Locate the cell with the specified text and output its [x, y] center coordinate. 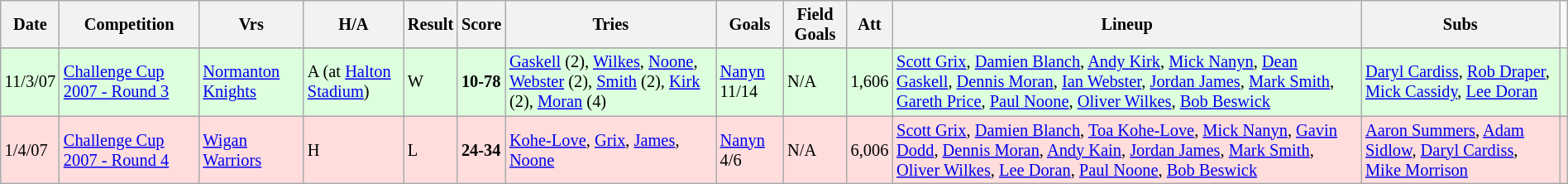
Att [870, 24]
Challenge Cup 2007 - Round 4 [129, 150]
Result [430, 24]
Daryl Cardiss, Rob Draper, Mick Cassidy, Lee Doran [1460, 82]
Subs [1460, 24]
W [430, 82]
6,006 [870, 150]
Nanyn 11/14 [750, 82]
Challenge Cup 2007 - Round 3 [129, 82]
Aaron Summers, Adam Sidlow, Daryl Cardiss, Mike Morrison [1460, 150]
1,606 [870, 82]
Date [30, 24]
H/A [354, 24]
11/3/07 [30, 82]
Kohe-Love, Grix, James, Noone [610, 150]
Tries [610, 24]
Normanton Knights [251, 82]
10-78 [481, 82]
L [430, 150]
Competition [129, 24]
Goals [750, 24]
Score [481, 24]
Vrs [251, 24]
H [354, 150]
Field Goals [815, 24]
A (at Halton Stadium) [354, 82]
Lineup [1126, 24]
24-34 [481, 150]
1/4/07 [30, 150]
Wigan Warriors [251, 150]
Nanyn 4/6 [750, 150]
Gaskell (2), Wilkes, Noone, Webster (2), Smith (2), Kirk (2), Moran (4) [610, 82]
